From the cell containing the given text, extract its center point as [X, Y] coordinate. 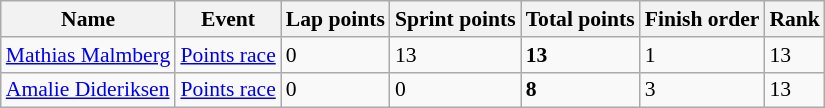
3 [702, 90]
Amalie Dideriksen [88, 90]
8 [580, 90]
Rank [794, 19]
Event [228, 19]
Total points [580, 19]
Finish order [702, 19]
Lap points [336, 19]
1 [702, 55]
Sprint points [456, 19]
Name [88, 19]
Mathias Malmberg [88, 55]
